For the text-containing cell, return its midpoint in (X, Y) coordinate format. 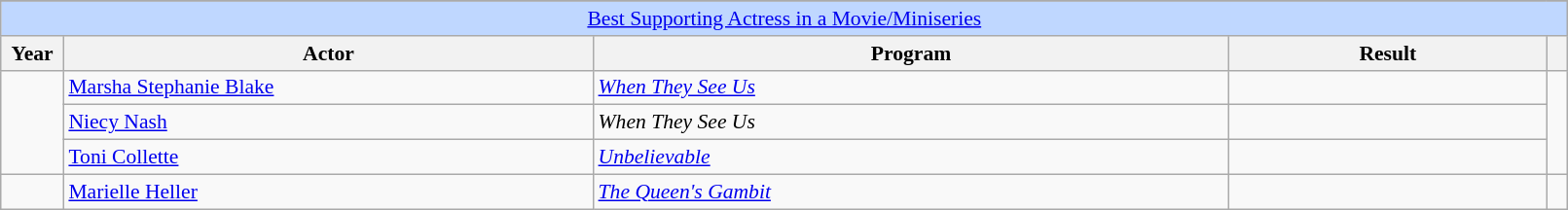
Marielle Heller (328, 192)
Marsha Stephanie Blake (328, 87)
Toni Collette (328, 157)
Unbelievable (911, 157)
Best Supporting Actress in a Movie/Miniseries (784, 18)
Program (911, 53)
Niecy Nash (328, 122)
Result (1388, 53)
The Queen's Gambit (911, 192)
Year (33, 53)
Actor (328, 53)
